Pinpoint the cell where the given text exists, returning its (x, y) midpoint coordinate. 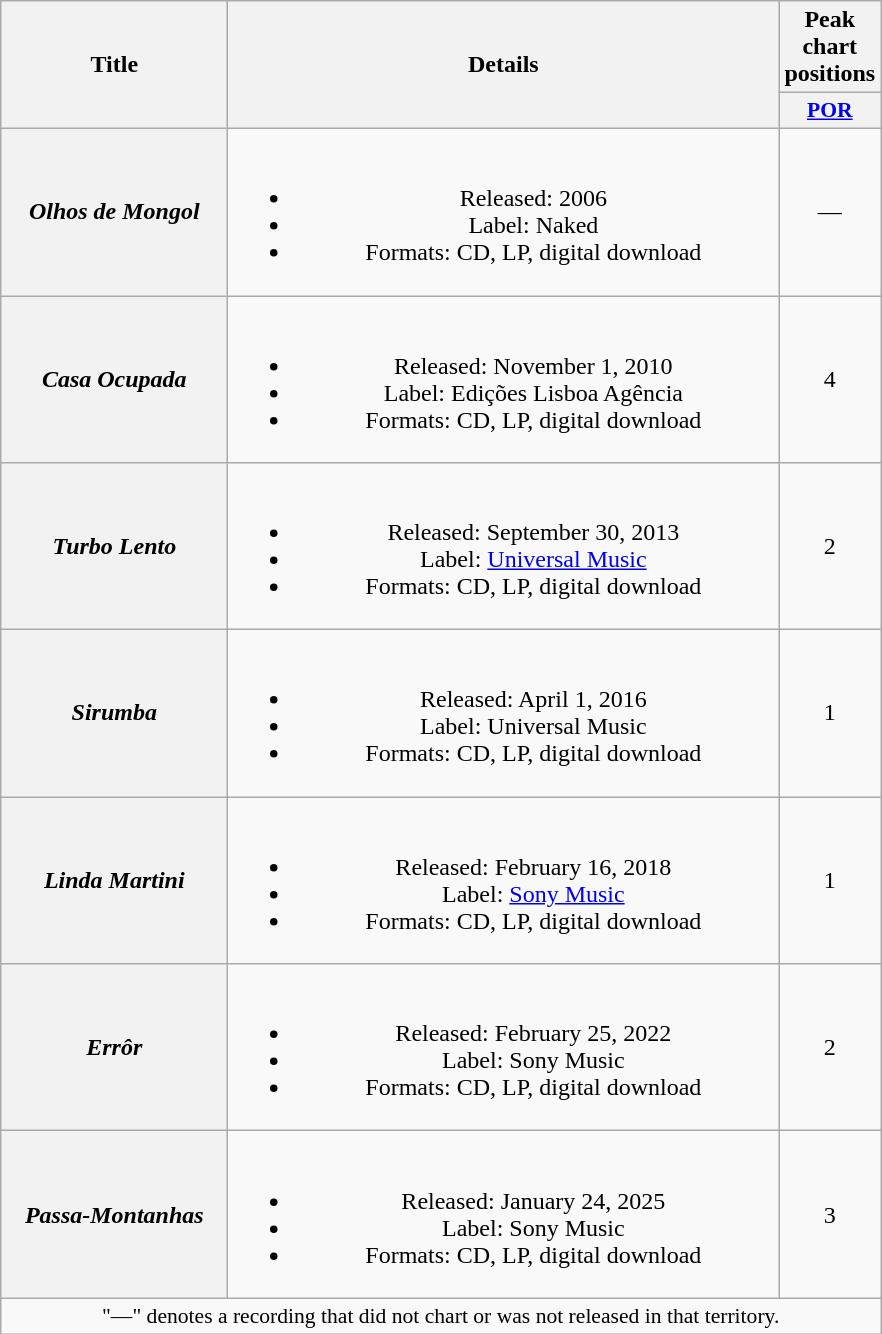
Sirumba (114, 714)
Released: 2006Label: NakedFormats: CD, LP, digital download (504, 212)
"—" denotes a recording that did not chart or was not released in that territory. (441, 1316)
POR (830, 111)
Peak chart positions (830, 47)
3 (830, 1214)
Released: February 25, 2022Label: Sony MusicFormats: CD, LP, digital download (504, 1048)
Linda Martini (114, 880)
Released: February 16, 2018Label: Sony MusicFormats: CD, LP, digital download (504, 880)
4 (830, 380)
Title (114, 65)
Passa-Montanhas (114, 1214)
Released: November 1, 2010 Label: Edições Lisboa AgênciaFormats: CD, LP, digital download (504, 380)
Turbo Lento (114, 546)
Details (504, 65)
Released: January 24, 2025Label: Sony MusicFormats: CD, LP, digital download (504, 1214)
Released: September 30, 2013 Label: Universal MusicFormats: CD, LP, digital download (504, 546)
— (830, 212)
Casa Ocupada (114, 380)
Olhos de Mongol (114, 212)
Errôr (114, 1048)
Released: April 1, 2016 Label: Universal MusicFormats: CD, LP, digital download (504, 714)
